For the text-containing cell, return its midpoint in (X, Y) coordinate format. 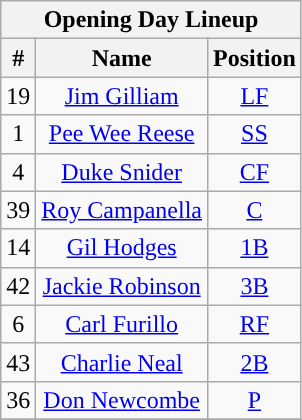
1 (18, 134)
2B (255, 362)
Position (255, 58)
36 (18, 400)
# (18, 58)
Carl Furillo (122, 324)
Gil Hodges (122, 248)
4 (18, 172)
RF (255, 324)
43 (18, 362)
Don Newcombe (122, 400)
C (255, 210)
19 (18, 96)
Pee Wee Reese (122, 134)
14 (18, 248)
Duke Snider (122, 172)
42 (18, 286)
Roy Campanella (122, 210)
Jackie Robinson (122, 286)
SS (255, 134)
39 (18, 210)
P (255, 400)
6 (18, 324)
Opening Day Lineup (152, 20)
1B (255, 248)
CF (255, 172)
3B (255, 286)
Charlie Neal (122, 362)
LF (255, 96)
Jim Gilliam (122, 96)
Name (122, 58)
